Search for the cell housing the specified text and yield its [X, Y] center coordinate. 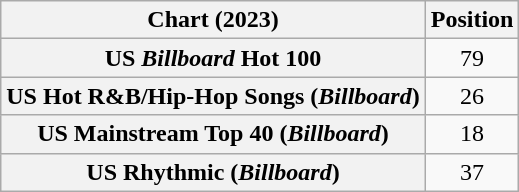
79 [472, 58]
Chart (2023) [213, 20]
US Hot R&B/Hip-Hop Songs (Billboard) [213, 96]
37 [472, 172]
US Billboard Hot 100 [213, 58]
26 [472, 96]
Position [472, 20]
US Rhythmic (Billboard) [213, 172]
18 [472, 134]
US Mainstream Top 40 (Billboard) [213, 134]
